Find where the given text appears and provide that cell's center as (x, y) coordinate. 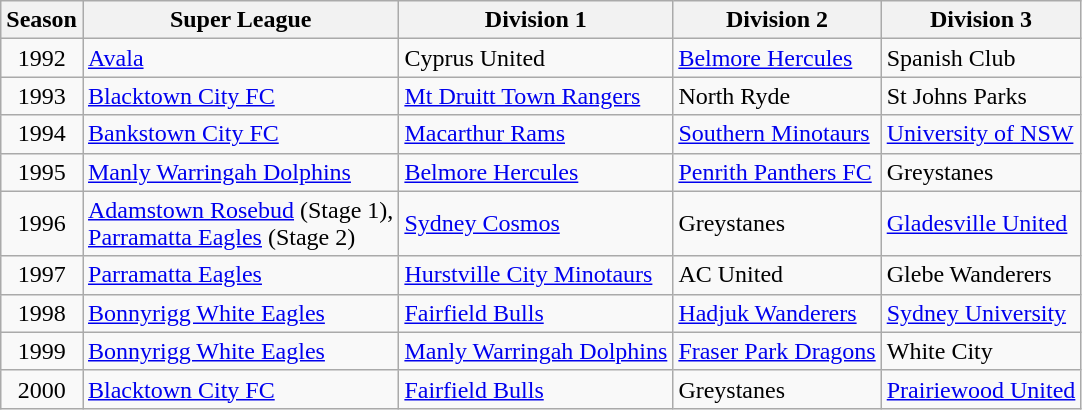
1999 (42, 351)
1993 (42, 96)
1992 (42, 58)
AC United (777, 275)
White City (981, 351)
Fraser Park Dragons (777, 351)
1995 (42, 172)
Adamstown Rosebud (Stage 1), Parramatta Eagles (Stage 2) (240, 224)
Penrith Panthers FC (777, 172)
Division 3 (981, 20)
Prairiewood United (981, 389)
Season (42, 20)
St Johns Parks (981, 96)
Parramatta Eagles (240, 275)
Hurstville City Minotaurs (536, 275)
North Ryde (777, 96)
Southern Minotaurs (777, 134)
Avala (240, 58)
Bankstown City FC (240, 134)
Mt Druitt Town Rangers (536, 96)
1997 (42, 275)
Cyprus United (536, 58)
Hadjuk Wanderers (777, 313)
2000 (42, 389)
1998 (42, 313)
Gladesville United (981, 224)
Division 2 (777, 20)
Macarthur Rams (536, 134)
Division 1 (536, 20)
Glebe Wanderers (981, 275)
Sydney University (981, 313)
Sydney Cosmos (536, 224)
Super League (240, 20)
1994 (42, 134)
Spanish Club (981, 58)
1996 (42, 224)
University of NSW (981, 134)
